Extract the [X, Y] coordinate from the center of the cell holding the provided text.  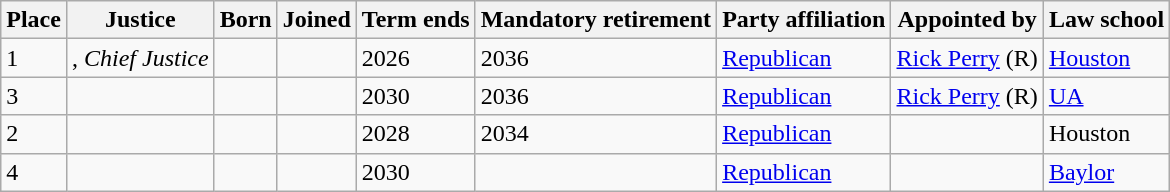
Appointed by [967, 20]
3 [34, 96]
UA [1106, 96]
Joined [316, 20]
2034 [596, 134]
Law school [1106, 20]
2 [34, 134]
Place [34, 20]
2026 [416, 58]
Mandatory retirement [596, 20]
Baylor [1106, 172]
2028 [416, 134]
Justice [140, 20]
, Chief Justice [140, 58]
1 [34, 58]
4 [34, 172]
Born [246, 20]
Party affiliation [804, 20]
Term ends [416, 20]
